Provide the (X, Y) coordinate of the cell's center where the given text is located.  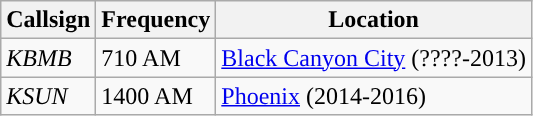
KBMB (48, 58)
Phoenix (2014-2016) (374, 96)
710 AM (156, 58)
Location (374, 20)
Frequency (156, 20)
Callsign (48, 20)
Black Canyon City (????-2013) (374, 58)
1400 AM (156, 96)
KSUN (48, 96)
